Locate the cell with the specified text and output its (x, y) center coordinate. 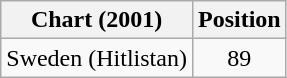
Position (239, 20)
89 (239, 58)
Chart (2001) (97, 20)
Sweden (Hitlistan) (97, 58)
